Output the (x, y) coordinate of the center of the cell containing the given text.  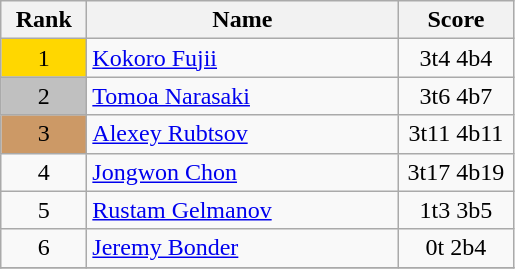
Tomoa Narasaki (242, 96)
Jongwon Chon (242, 172)
1t3 3b5 (456, 210)
Rank (44, 20)
3t11 4b11 (456, 134)
2 (44, 96)
Score (456, 20)
3t17 4b19 (456, 172)
Alexey Rubtsov (242, 134)
0t 2b4 (456, 248)
5 (44, 210)
3t4 4b4 (456, 58)
Kokoro Fujii (242, 58)
1 (44, 58)
Name (242, 20)
6 (44, 248)
3t6 4b7 (456, 96)
Rustam Gelmanov (242, 210)
4 (44, 172)
Jeremy Bonder (242, 248)
3 (44, 134)
